Pinpoint the cell where the given text exists, returning its (X, Y) midpoint coordinate. 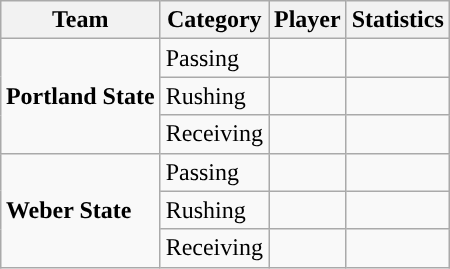
Statistics (398, 20)
Weber State (80, 210)
Portland State (80, 96)
Player (307, 20)
Team (80, 20)
Category (214, 20)
